Search for the cell housing the specified text and yield its [X, Y] center coordinate. 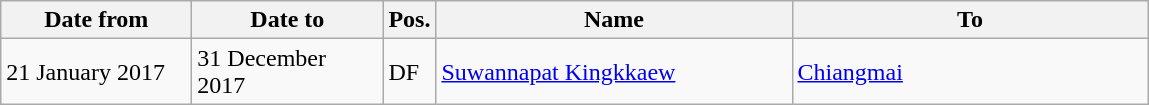
To [970, 20]
31 December 2017 [288, 72]
Date to [288, 20]
Chiangmai [970, 72]
Date from [96, 20]
Pos. [410, 20]
DF [410, 72]
Name [614, 20]
Suwannapat Kingkkaew [614, 72]
21 January 2017 [96, 72]
